For the text-containing cell, return its midpoint in (X, Y) coordinate format. 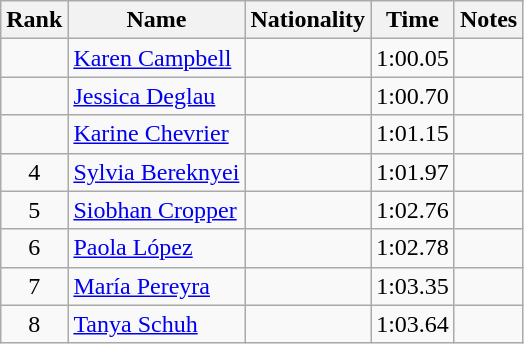
Karen Campbell (156, 58)
Rank (34, 20)
Sylvia Bereknyei (156, 172)
María Pereyra (156, 286)
1:03.64 (413, 324)
Tanya Schuh (156, 324)
7 (34, 286)
1:01.97 (413, 172)
Nationality (308, 20)
1:02.76 (413, 210)
1:03.35 (413, 286)
Name (156, 20)
Siobhan Cropper (156, 210)
Jessica Deglau (156, 96)
5 (34, 210)
1:00.05 (413, 58)
4 (34, 172)
1:00.70 (413, 96)
6 (34, 248)
Paola López (156, 248)
Time (413, 20)
8 (34, 324)
1:02.78 (413, 248)
Notes (488, 20)
Karine Chevrier (156, 134)
1:01.15 (413, 134)
